Locate the cell with the specified text and output its (x, y) center coordinate. 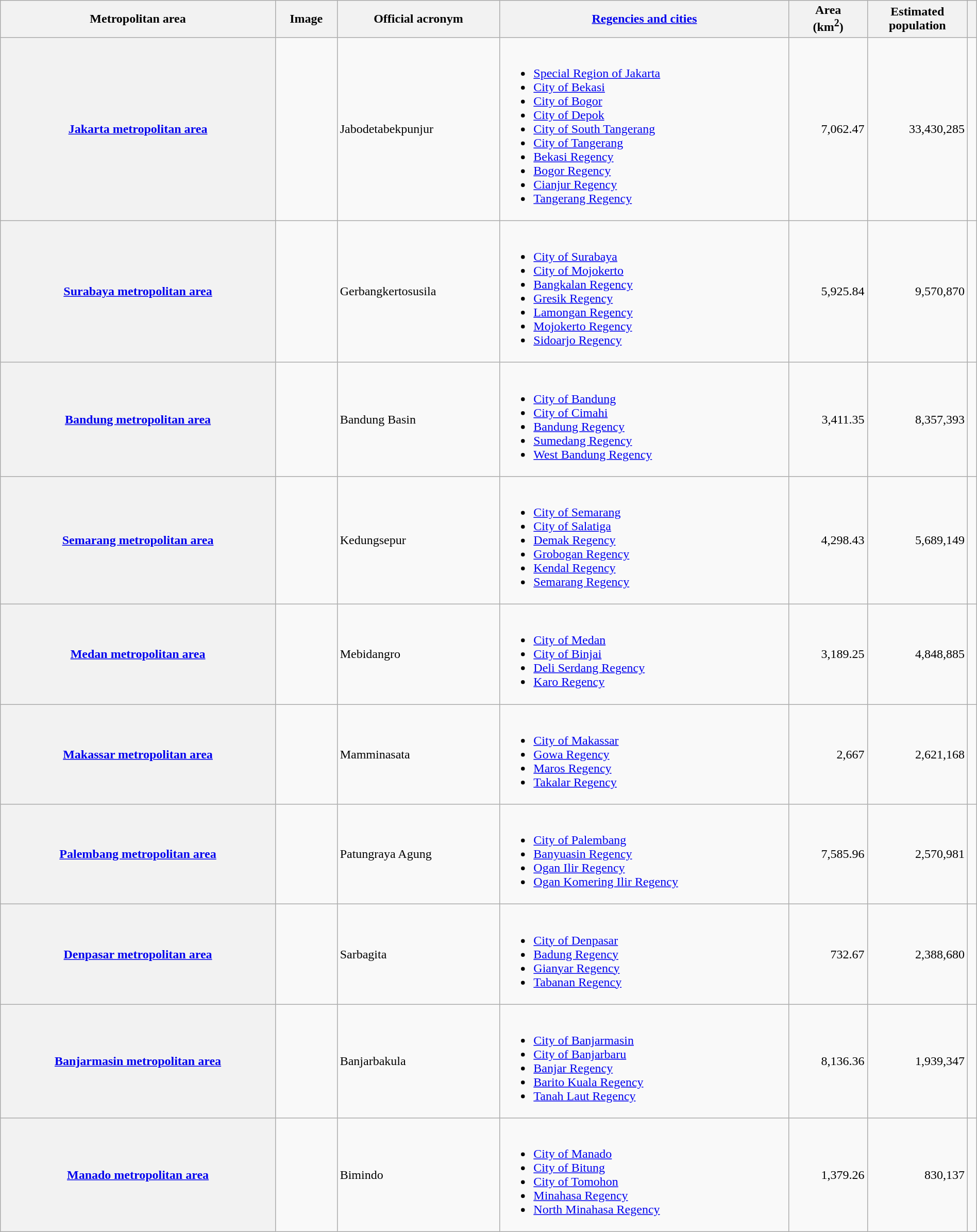
Mamminasata (418, 754)
City of Medan City of Binjai Deli Serdang Regency Karo Regency (645, 654)
Medan metropolitan area (138, 654)
830,137 (917, 1175)
2,621,168 (917, 754)
Bandung metropolitan area (138, 419)
Image (306, 19)
3,411.35 (828, 419)
Banjarbakula (418, 1061)
Estimatedpopulation (917, 19)
City of Semarang City of Salatiga Demak Regency Grobogan Regency Kendal Regency Semarang Regency (645, 540)
8,357,393 (917, 419)
Makassar metropolitan area (138, 754)
Area(km2) (828, 19)
City of Palembang Banyuasin Regency Ogan Ilir Regency Ogan Komering Ilir Regency (645, 854)
Regencies and cities (645, 19)
4,848,885 (917, 654)
Sarbagita (418, 954)
City of Denpasar Badung Regency Gianyar Regency Tabanan Regency (645, 954)
Jakarta metropolitan area (138, 129)
City of Manado City of Bitung City of Tomohon Minahasa Regency North Minahasa Regency (645, 1175)
Semarang metropolitan area (138, 540)
City of Bandung City of Cimahi Bandung Regency Sumedang Regency West Bandung Regency (645, 419)
Palembang metropolitan area (138, 854)
Metropolitan area (138, 19)
City of Banjarmasin City of Banjarbaru Banjar Regency Barito Kuala Regency Tanah Laut Regency (645, 1061)
City of Surabaya City of Mojokerto Bangkalan Regency Gresik Regency Lamongan Regency Mojokerto Regency Sidoarjo Regency (645, 292)
7,585.96 (828, 854)
2,570,981 (917, 854)
4,298.43 (828, 540)
7,062.47 (828, 129)
Official acronym (418, 19)
33,430,285 (917, 129)
5,689,149 (917, 540)
Mebidangro (418, 654)
1,939,347 (917, 1061)
Gerbangkertosusila (418, 292)
Denpasar metropolitan area (138, 954)
Surabaya metropolitan area (138, 292)
Jabodetabekpunjur (418, 129)
8,136.36 (828, 1061)
5,925.84 (828, 292)
732.67 (828, 954)
Banjarmasin metropolitan area (138, 1061)
Manado metropolitan area (138, 1175)
City of Makassar Gowa Regency Maros Regency Takalar Regency (645, 754)
3,189.25 (828, 654)
1,379.26 (828, 1175)
Bimindo (418, 1175)
Bandung Basin (418, 419)
Patungraya Agung (418, 854)
9,570,870 (917, 292)
2,388,680 (917, 954)
Kedungsepur (418, 540)
2,667 (828, 754)
